Output the [X, Y] coordinate of the center of the cell containing the given text.  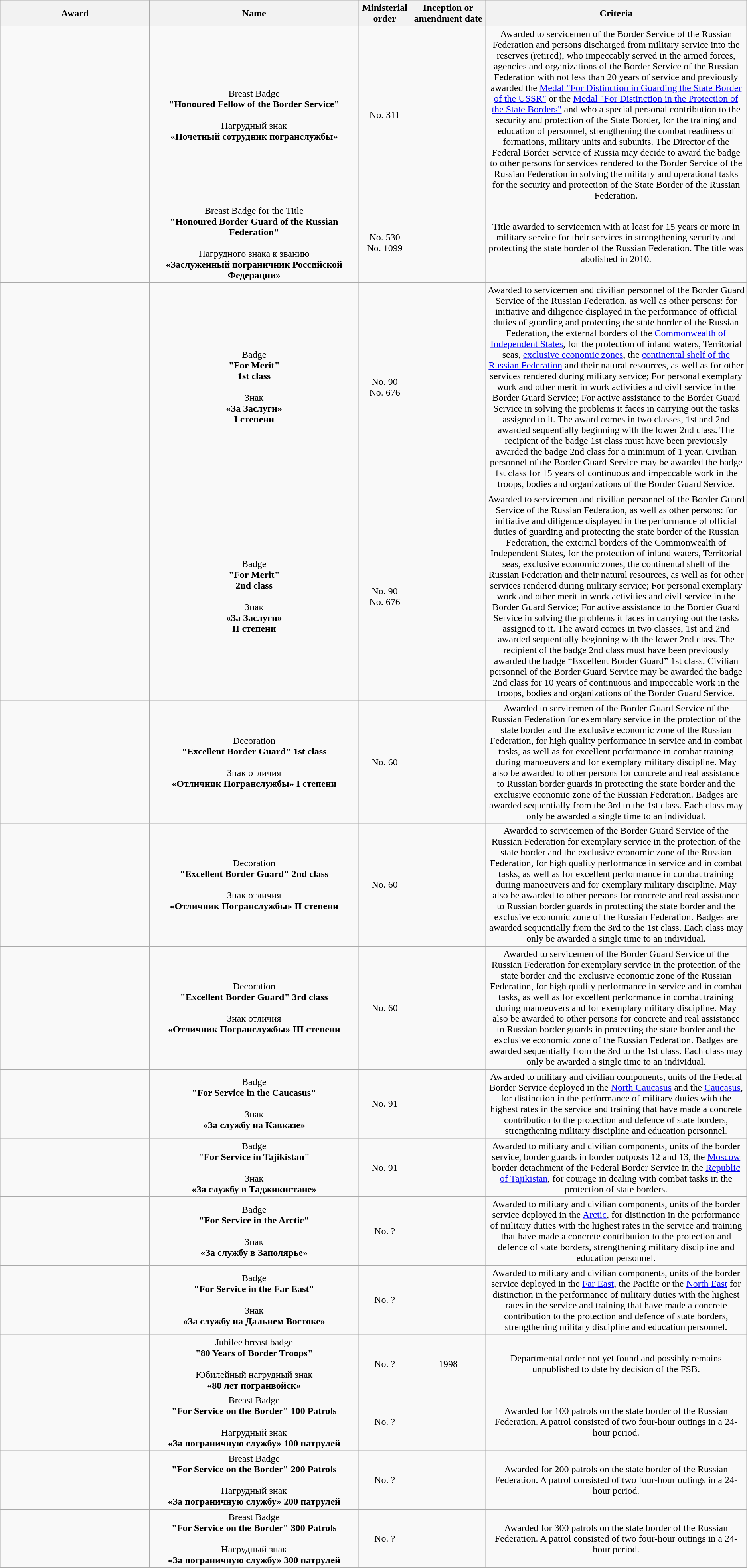
Breast Badge"For Service on the Border" 200 PatrolsНагрудный знак«За пограничную службу» 200 патрулей [254, 1480]
Breast Badge"For Service on the Border" 100 PatrolsНагрудный знак«За пограничную службу» 100 патрулей [254, 1422]
Ministerial order [385, 14]
Breast Badge for the Title"Honoured Border Guard of the Russian Federation"Нагрудного знака к званию«Заслуженный пограничник Российской Федерации» [254, 243]
Decoration"Excellent Border Guard" 1st classЗнак отличия«Отличник Погранслужбы» I степени [254, 762]
Decoration"Excellent Border Guard" 3rd classЗнак отличия«Отличник Погранслужбы» III степени [254, 1008]
Badge"For Merit"2nd classЗнак«За Заслуги»II степени [254, 596]
Criteria [616, 14]
Badge"For Service in the Arctic"Знак«За службу в Заполярье» [254, 1231]
Inception or amendment date [449, 14]
Badge"For Service in the Far East"Знак«За службу на Дальнем Востоке» [254, 1300]
Name [254, 14]
Badge"For Service in Tajikistan"Знак«За службу в Таджикистане» [254, 1167]
Breast Badge"Honoured Fellow of the Border Service"Нагрудный знак«Почетный сотрудник погранслужбы» [254, 115]
Awarded for 200 patrols on the state border of the Russian Federation. A patrol consisted of two four-hour outings in a 24-hour period. [616, 1480]
Breast Badge"For Service on the Border" 300 PatrolsНагрудный знак«За пограничную службу» 300 патрулей [254, 1538]
Jubilee breast badge"80 Years of Border Troops"Юбилейный нагрудный знак «80 лет погранвойск» [254, 1363]
Badge"For Service in the Caucasus"Знак«За службу на Кавказе» [254, 1104]
No. 311 [385, 115]
Awarded for 300 patrols on the state border of the Russian Federation. A patrol consisted of two four-hour outings in a 24-hour period. [616, 1538]
Decoration"Excellent Border Guard" 2nd classЗнак отличия«Отличник Погранслужбы» II степени [254, 885]
No. 530No. 1099 [385, 243]
Award [75, 14]
Departmental order not yet found and possibly remains unpublished to date by decision of the FSB. [616, 1363]
Badge"For Merit"1st classЗнак«За Заслуги»I степени [254, 387]
Awarded for 100 patrols on the state border of the Russian Federation. A patrol consisted of two four-hour outings in a 24-hour period. [616, 1422]
1998 [449, 1363]
